Search for the cell housing the specified text and yield its (X, Y) center coordinate. 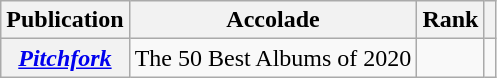
Rank (450, 20)
The 50 Best Albums of 2020 (273, 58)
Pitchfork (65, 58)
Accolade (273, 20)
Publication (65, 20)
